Return the [x, y] coordinate for the center point of the cell that contains the specified text.  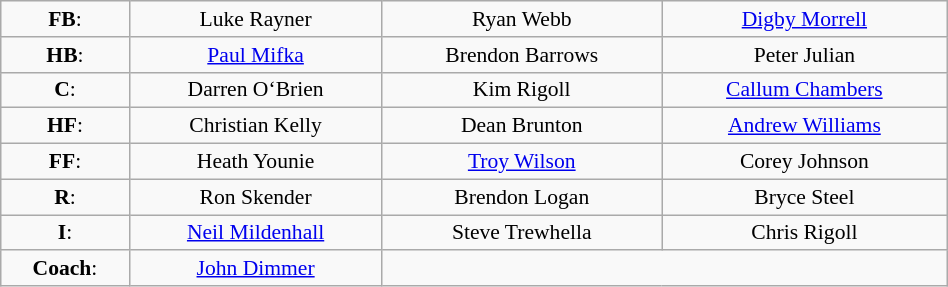
FF: [65, 162]
HB: [65, 55]
Troy Wilson [522, 162]
Peter Julian [805, 55]
Callum Chambers [805, 90]
Paul Mifka [256, 55]
Luke Rayner [256, 19]
Brendon Logan [522, 197]
Ryan Webb [522, 19]
Heath Younie [256, 162]
Ron Skender [256, 197]
Digby Morrell [805, 19]
Corey Johnson [805, 162]
Kim Rigoll [522, 90]
Steve Trewhella [522, 233]
I: [65, 233]
John Dimmer [256, 269]
Brendon Barrows [522, 55]
R: [65, 197]
Chris Rigoll [805, 233]
Christian Kelly [256, 126]
Dean Brunton [522, 126]
Neil Mildenhall [256, 233]
Coach: [65, 269]
C: [65, 90]
FB: [65, 19]
Bryce Steel [805, 197]
HF: [65, 126]
Andrew Williams [805, 126]
Darren O‘Brien [256, 90]
